For the text-containing cell, return its midpoint in (x, y) coordinate format. 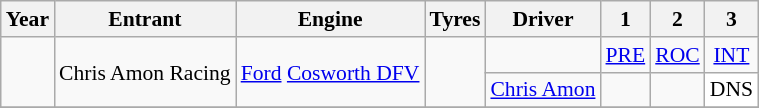
Chris Amon Racing (145, 72)
DNS (732, 90)
PRE (625, 55)
Chris Amon (542, 90)
Entrant (145, 19)
Engine (330, 19)
3 (732, 19)
1 (625, 19)
2 (678, 19)
ROC (678, 55)
Driver (542, 19)
Ford Cosworth DFV (330, 72)
Year (28, 19)
INT (732, 55)
Tyres (456, 19)
